Search for the cell housing the specified text and yield its [x, y] center coordinate. 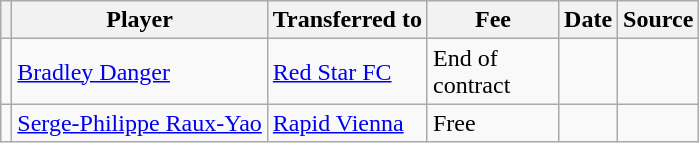
Free [492, 123]
Player [140, 20]
Red Star FC [347, 72]
Fee [492, 20]
Serge-Philippe Raux-Yao [140, 123]
Bradley Danger [140, 72]
Rapid Vienna [347, 123]
Source [658, 20]
Date [588, 20]
End of contract [492, 72]
Transferred to [347, 20]
